Search for the cell housing the specified text and yield its (X, Y) center coordinate. 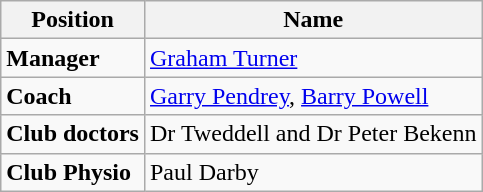
Name (313, 20)
Paul Darby (313, 172)
Garry Pendrey, Barry Powell (313, 96)
Coach (73, 96)
Dr Tweddell and Dr Peter Bekenn (313, 134)
Club Physio (73, 172)
Graham Turner (313, 58)
Club doctors (73, 134)
Position (73, 20)
Manager (73, 58)
